Find where the given text appears and provide that cell's center as [x, y] coordinate. 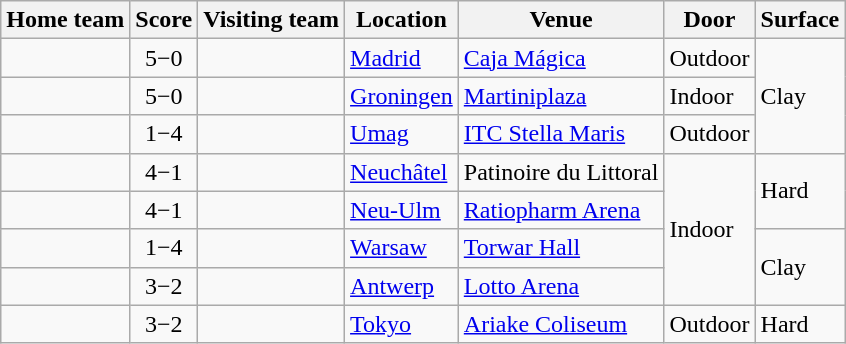
Patinoire du Littoral [561, 172]
Home team [66, 20]
Umag [402, 134]
Warsaw [402, 248]
Surface [800, 20]
Venue [561, 20]
Neu-Ulm [402, 210]
Location [402, 20]
Torwar Hall [561, 248]
ITC Stella Maris [561, 134]
Antwerp [402, 286]
Neuchâtel [402, 172]
Caja Mágica [561, 58]
Ratiopharm Arena [561, 210]
Martiniplaza [561, 96]
Groningen [402, 96]
Score [164, 20]
Madrid [402, 58]
Lotto Arena [561, 286]
Tokyo [402, 324]
Visiting team [272, 20]
Door [710, 20]
Ariake Coliseum [561, 324]
